Scan for the cell matching the given text and deliver its (x, y) coordinate at center. 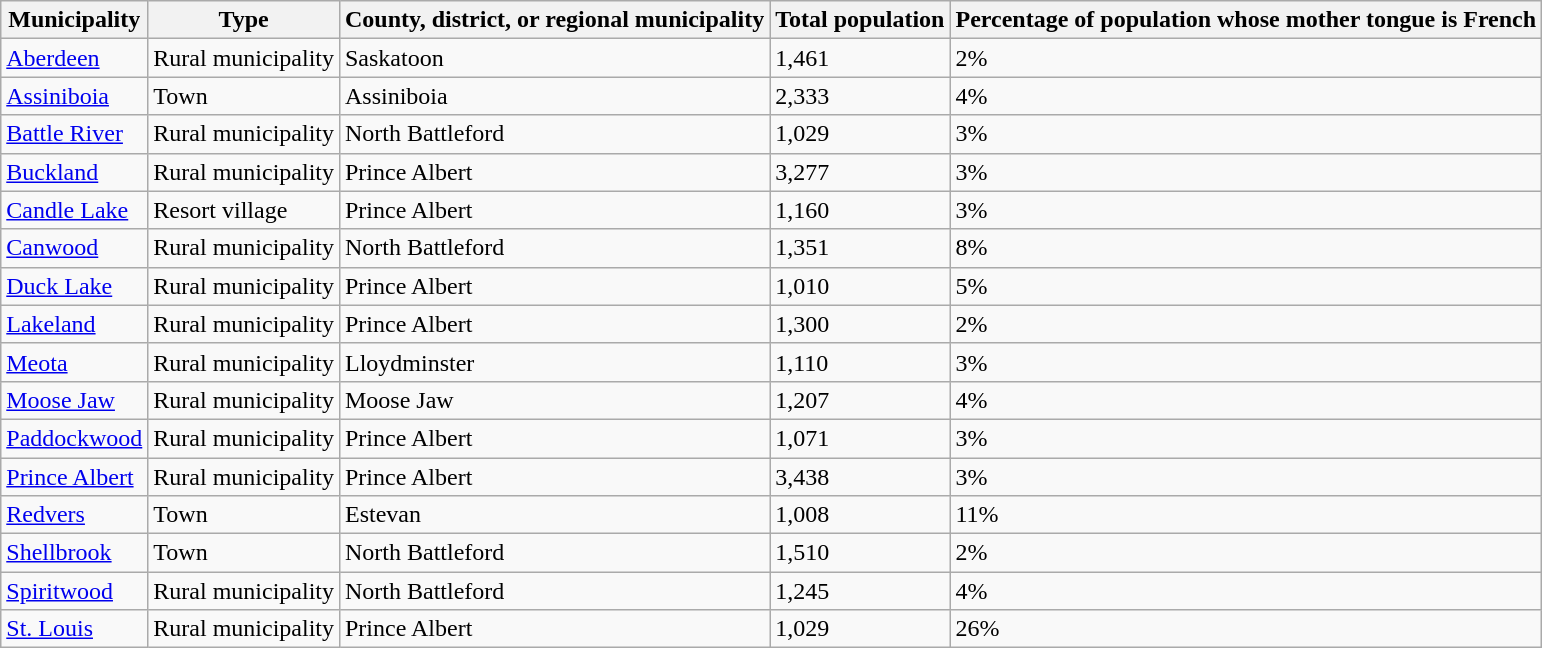
County, district, or regional municipality (554, 20)
Redvers (74, 515)
Lakeland (74, 324)
Battle River (74, 134)
3,277 (860, 172)
Resort village (244, 210)
Paddockwood (74, 438)
3,438 (860, 477)
1,010 (860, 286)
2,333 (860, 96)
1,160 (860, 210)
1,008 (860, 515)
Type (244, 20)
Aberdeen (74, 58)
Saskatoon (554, 58)
1,245 (860, 591)
Shellbrook (74, 553)
Percentage of population whose mother tongue is French (1246, 20)
Municipality (74, 20)
1,071 (860, 438)
1,510 (860, 553)
1,207 (860, 400)
Duck Lake (74, 286)
Spiritwood (74, 591)
Total population (860, 20)
1,351 (860, 248)
Canwood (74, 248)
26% (1246, 629)
11% (1246, 515)
8% (1246, 248)
Candle Lake (74, 210)
St. Louis (74, 629)
Estevan (554, 515)
1,461 (860, 58)
Buckland (74, 172)
1,110 (860, 362)
1,300 (860, 324)
Meota (74, 362)
5% (1246, 286)
Lloydminster (554, 362)
